Capture the cell that displays the provided text and extract its (x, y) central coordinate. 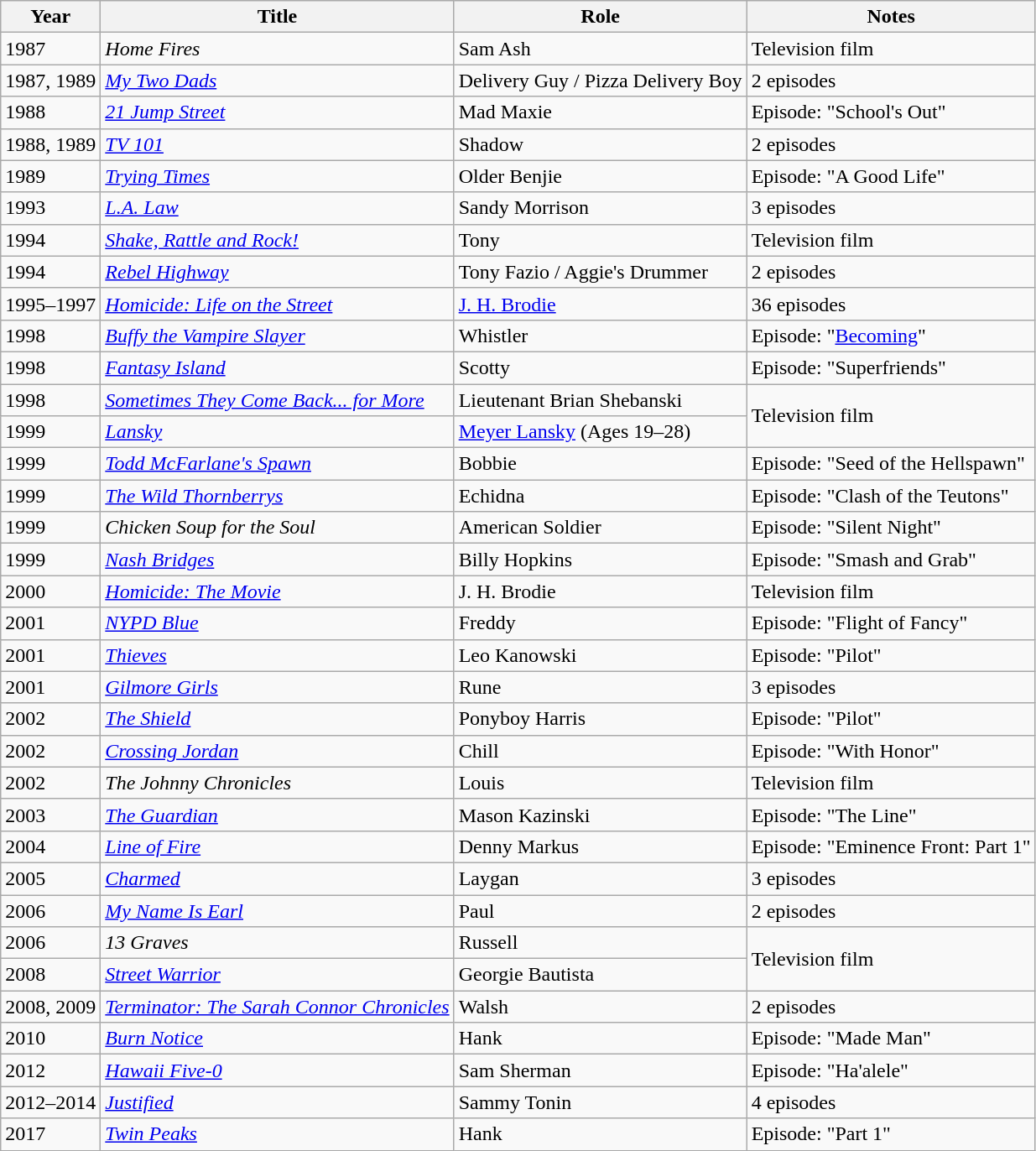
2010 (50, 1039)
Older Benjie (601, 176)
Sam Ash (601, 49)
Nash Bridges (277, 560)
Sam Sherman (601, 1070)
Homicide: Life on the Street (277, 304)
Episode: "Superfriends" (891, 367)
Twin Peaks (277, 1134)
Sometimes They Come Back... for More (277, 400)
Delivery Guy / Pizza Delivery Boy (601, 81)
Echidna (601, 496)
Laygan (601, 878)
1988, 1989 (50, 144)
Scotty (601, 367)
1995–1997 (50, 304)
Role (601, 17)
Crossing Jordan (277, 751)
The Shield (277, 719)
Homicide: The Movie (277, 591)
Terminator: The Sarah Connor Chronicles (277, 1007)
Charmed (277, 878)
2017 (50, 1134)
13 Graves (277, 943)
Mason Kazinski (601, 815)
1993 (50, 208)
Home Fires (277, 49)
Sammy Tonin (601, 1102)
TV 101 (277, 144)
Sandy Morrison (601, 208)
Leo Kanowski (601, 655)
Tony Fazio / Aggie's Drummer (601, 272)
Street Warrior (277, 975)
Episode: "With Honor" (891, 751)
Todd McFarlane's Spawn (277, 464)
2005 (50, 878)
Freddy (601, 623)
2008 (50, 975)
Episode: "Clash of the Teutons" (891, 496)
The Wild Thornberrys (277, 496)
L.A. Law (277, 208)
2012–2014 (50, 1102)
2003 (50, 815)
Rune (601, 687)
Trying Times (277, 176)
The Johnny Chronicles (277, 783)
Ponyboy Harris (601, 719)
Episode: "The Line" (891, 815)
Line of Fire (277, 846)
Mad Maxie (601, 112)
Chicken Soup for the Soul (277, 528)
1987 (50, 49)
Title (277, 17)
1988 (50, 112)
21 Jump Street (277, 112)
Whistler (601, 336)
4 episodes (891, 1102)
Justified (277, 1102)
Notes (891, 17)
2008, 2009 (50, 1007)
2012 (50, 1070)
Episode: "Flight of Fancy" (891, 623)
Chill (601, 751)
Lansky (277, 432)
American Soldier (601, 528)
Episode: "Eminence Front: Part 1" (891, 846)
My Two Dads (277, 81)
Episode: "Ha'alele" (891, 1070)
36 episodes (891, 304)
Year (50, 17)
Hawaii Five-0 (277, 1070)
Gilmore Girls (277, 687)
Episode: "A Good Life" (891, 176)
Episode: "Silent Night" (891, 528)
1987, 1989 (50, 81)
Shake, Rattle and Rock! (277, 240)
Lieutenant Brian Shebanski (601, 400)
Thieves (277, 655)
Meyer Lansky (Ages 19–28) (601, 432)
Episode: "Part 1" (891, 1134)
2004 (50, 846)
Denny Markus (601, 846)
Episode: "Made Man" (891, 1039)
Shadow (601, 144)
Burn Notice (277, 1039)
Buffy the Vampire Slayer (277, 336)
Louis (601, 783)
Episode: "Becoming" (891, 336)
Rebel Highway (277, 272)
Bobbie (601, 464)
Billy Hopkins (601, 560)
Episode: "School's Out" (891, 112)
My Name Is Earl (277, 910)
The Guardian (277, 815)
NYPD Blue (277, 623)
2000 (50, 591)
Paul (601, 910)
1989 (50, 176)
Episode: "Seed of the Hellspawn" (891, 464)
Tony (601, 240)
Walsh (601, 1007)
Russell (601, 943)
Episode: "Smash and Grab" (891, 560)
Georgie Bautista (601, 975)
Fantasy Island (277, 367)
